Extract the [x, y] coordinate from the center of the cell holding the provided text.  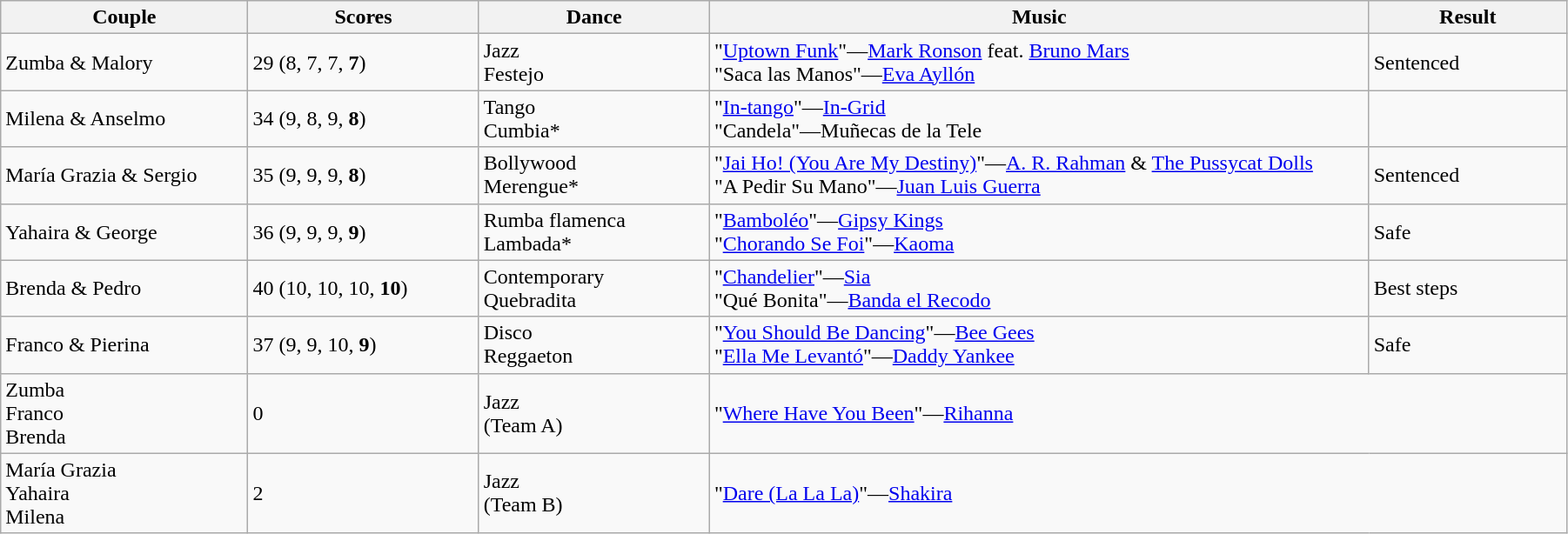
Result [1467, 17]
"Uptown Funk"—Mark Ronson feat. Bruno Mars"Saca las Manos"—Eva Ayllón [1039, 63]
Dance [593, 17]
Jazz(Team A) [593, 413]
Couple [124, 17]
2 [364, 493]
37 (9, 9, 10, 9) [364, 344]
Jazz(Team B) [593, 493]
"In-tango"—In-Grid"Candela"—Muñecas de la Tele [1039, 118]
María GraziaYahairaMilena [124, 493]
ContemporaryQuebradita [593, 289]
DiscoReggaeton [593, 344]
"Dare (La La La)"—Shakira [1138, 493]
Milena & Anselmo [124, 118]
Brenda & Pedro [124, 289]
40 (10, 10, 10, 10) [364, 289]
Yahaira & George [124, 231]
"Jai Ho! (You Are My Destiny)"—A. R. Rahman & The Pussycat Dolls"A Pedir Su Mano"—Juan Luis Guerra [1039, 176]
Scores [364, 17]
"Where Have You Been"—Rihanna [1138, 413]
Best steps [1467, 289]
BollywoodMerengue* [593, 176]
0 [364, 413]
36 (9, 9, 9, 9) [364, 231]
María Grazia & Sergio [124, 176]
"You Should Be Dancing"—Bee Gees"Ella Me Levantó"—Daddy Yankee [1039, 344]
JazzFestejo [593, 63]
Music [1039, 17]
Franco & Pierina [124, 344]
Rumba flamencaLambada* [593, 231]
ZumbaFrancoBrenda [124, 413]
35 (9, 9, 9, 8) [364, 176]
TangoCumbia* [593, 118]
"Chandelier"—Sia"Qué Bonita"—Banda el Recodo [1039, 289]
29 (8, 7, 7, 7) [364, 63]
Zumba & Malory [124, 63]
34 (9, 8, 9, 8) [364, 118]
"Bamboléo"—Gipsy Kings"Chorando Se Foi"—Kaoma [1039, 231]
